From the cell containing the given text, extract its center point as (x, y) coordinate. 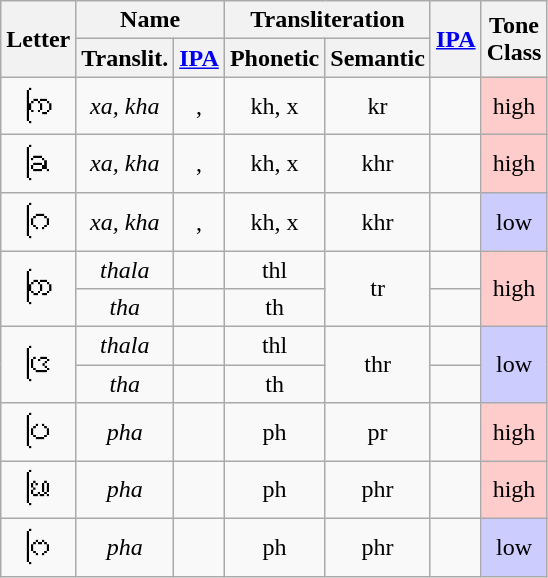
ᨣᩕ (38, 222)
Semantic (378, 58)
Translit. (125, 58)
tr (378, 289)
kr (378, 106)
Phonetic (274, 58)
ToneClass (514, 39)
ᨴᩕ (38, 365)
Transliteration (327, 20)
Letter (38, 39)
pr (378, 432)
ᨡᩕ (38, 164)
ᨠᩕ (38, 106)
thr (378, 365)
ᨲᩕ (38, 289)
ᨷᩕ (38, 432)
Name (150, 20)
ᨹᩕ (38, 490)
ᨻᩕ (38, 548)
